For the text-containing cell, return its midpoint in [X, Y] coordinate format. 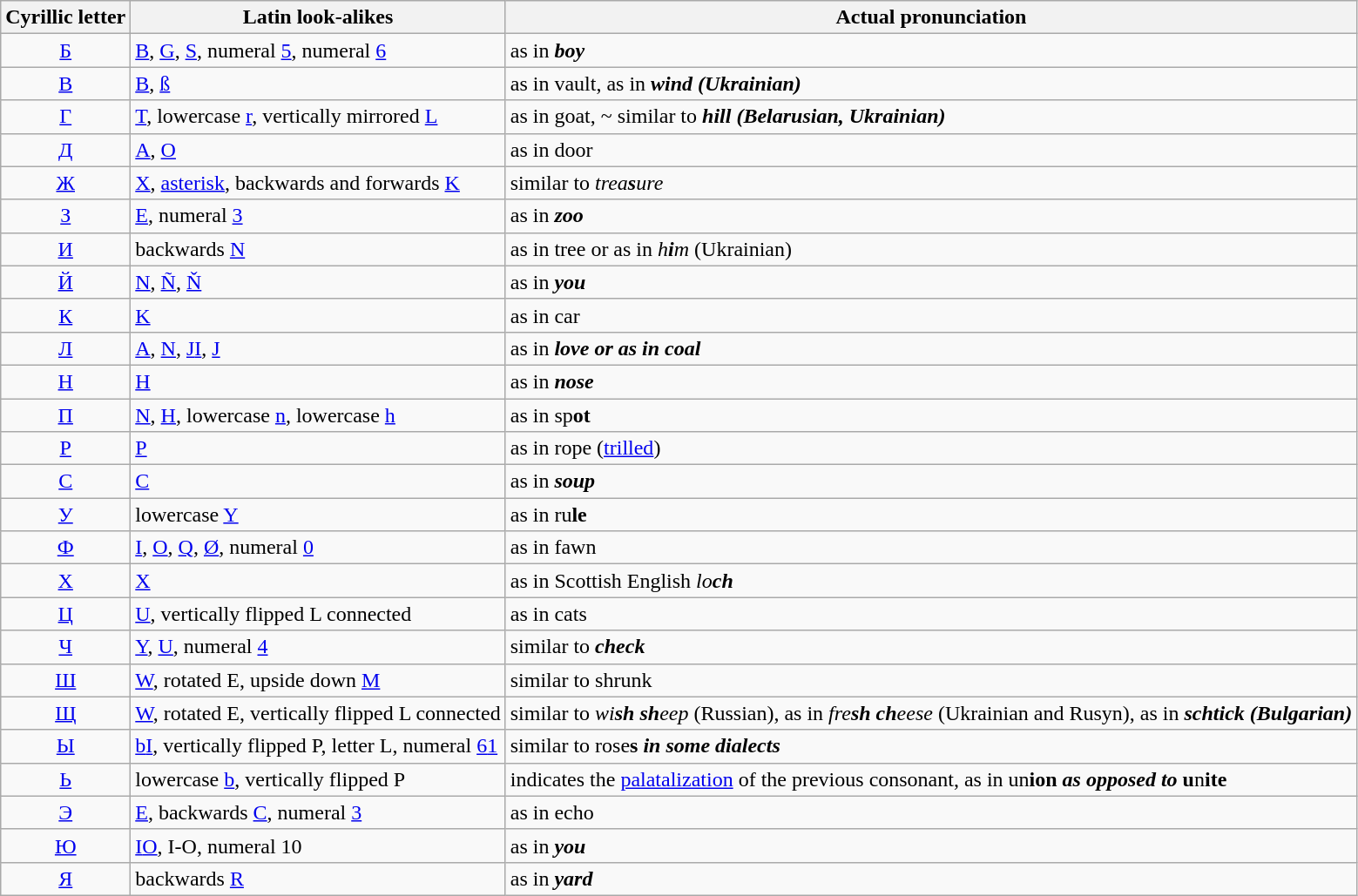
as in Scottish English loch [931, 581]
E, numeral 3 [318, 216]
as in love or as in coal [931, 348]
Щ [66, 713]
as in door [931, 150]
Б [66, 51]
B, ß [318, 84]
Ш [66, 680]
as in yard [931, 879]
backwards R [318, 879]
Й [66, 282]
Э [66, 812]
I, O, Q, Ø, numeral 0 [318, 548]
И [66, 249]
U, vertically flipped L connected [318, 614]
З [66, 216]
Ч [66, 647]
C [318, 482]
lowercase b, vertically flipped P [318, 779]
similar to shrunk [931, 680]
Ц [66, 614]
Ь [66, 779]
П [66, 415]
Ы [66, 746]
Г [66, 117]
B, G, S, numeral 5, numeral 6 [318, 51]
as in nose [931, 381]
as in tree or as in him (Ukrainian) [931, 249]
С [66, 482]
Ф [66, 548]
A, O [318, 150]
W, rotated E, upside down M [318, 680]
Н [66, 381]
Ж [66, 183]
N, Ñ, Ň [318, 282]
Я [66, 879]
Л [66, 348]
Д [66, 150]
Actual pronunciation [931, 17]
as in fawn [931, 548]
Cyrillic letter [66, 17]
T, lowercase r, vertically mirrored L [318, 117]
N, H, lowercase n, lowercase h [318, 415]
K [318, 315]
backwards N [318, 249]
similar to treasure [931, 183]
Y, U, numeral 4 [318, 647]
X [318, 581]
as in goat, ~ similar to hill (Belarusian, Ukrainian) [931, 117]
X, asterisk, backwards and forwards K [318, 183]
as in rule [931, 515]
bI, vertically flipped P, letter L, numeral 61 [318, 746]
as in vault, as in wind (Ukrainian) [931, 84]
lowercase Y [318, 515]
В [66, 84]
Latin look-alikes [318, 17]
as in zoo [931, 216]
H [318, 381]
as in soup [931, 482]
as in cats [931, 614]
Ю [66, 845]
Х [66, 581]
indicates the palatalization of the previous consonant, as in union as opposed to unite [931, 779]
as in rope (trilled) [931, 448]
IO, I-O, numeral 10 [318, 845]
as in boy [931, 51]
К [66, 315]
as in spot [931, 415]
similar to check [931, 647]
as in echo [931, 812]
У [66, 515]
E, backwards C, numeral 3 [318, 812]
similar to wish sheep (Russian), as in fresh cheese (Ukrainian and Rusyn), as in schtick (Bulgarian) [931, 713]
A, N, JI, J [318, 348]
W, rotated E, vertically flipped L connected [318, 713]
P [318, 448]
as in car [931, 315]
similar to roses in some dialects [931, 746]
Р [66, 448]
